Return [X, Y] of the center of cell containing provided text 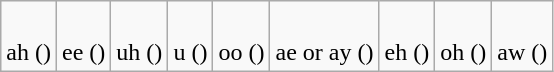
oo () [242, 36]
u () [190, 36]
ae or ay () [324, 36]
ah () [29, 36]
ee () [83, 36]
aw () [522, 36]
eh () [407, 36]
oh () [464, 36]
uh () [140, 36]
